From the cell containing the given text, extract its center point as (x, y) coordinate. 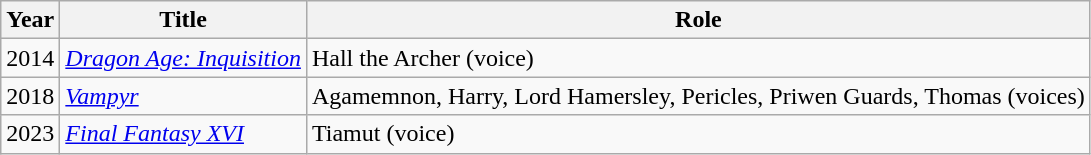
Year (30, 20)
Tiamut (voice) (698, 134)
Role (698, 20)
Title (184, 20)
Hall the Archer (voice) (698, 58)
Dragon Age: Inquisition (184, 58)
Vampyr (184, 96)
Final Fantasy XVI (184, 134)
2018 (30, 96)
Agamemnon, Harry, Lord Hamersley, Pericles, Priwen Guards, Thomas (voices) (698, 96)
2023 (30, 134)
2014 (30, 58)
